Detect which cell encompasses the target text, then output its [X, Y] center coordinate. 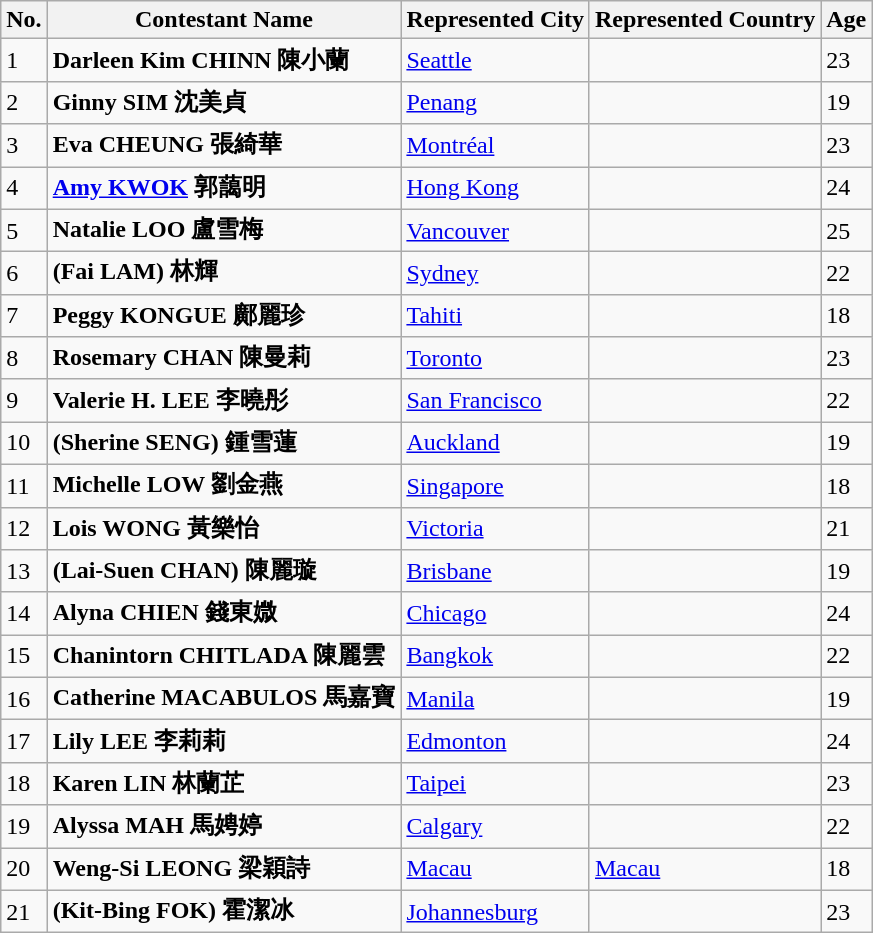
5 [24, 230]
2 [24, 102]
Singapore [496, 486]
Hong Kong [496, 188]
No. [24, 20]
Auckland [496, 444]
Johannesburg [496, 912]
Ginny SIM 沈美貞 [224, 102]
Vancouver [496, 230]
Taipei [496, 784]
17 [24, 742]
3 [24, 146]
Age [846, 20]
4 [24, 188]
Catherine MACABULOS 馬嘉寶 [224, 698]
Manila [496, 698]
25 [846, 230]
Alyssa MAH 馬娉婷 [224, 826]
Toronto [496, 358]
Lily LEE 李莉莉 [224, 742]
Bangkok [496, 656]
Michelle LOW 劉金燕 [224, 486]
Seattle [496, 60]
Tahiti [496, 316]
16 [24, 698]
Brisbane [496, 572]
14 [24, 614]
(Fai LAM) 林輝 [224, 274]
10 [24, 444]
Victoria [496, 528]
Rosemary CHAN 陳曼莉 [224, 358]
Darleen Kim CHINN 陳小蘭 [224, 60]
Calgary [496, 826]
Karen LIN 林蘭芷 [224, 784]
Contestant Name [224, 20]
6 [24, 274]
9 [24, 400]
San Francisco [496, 400]
(Sherine SENG) 鍾雪蓮 [224, 444]
Alyna CHIEN 錢東媺 [224, 614]
15 [24, 656]
(Lai-Suen CHAN) 陳麗璇 [224, 572]
Lois WONG 黃樂怡 [224, 528]
8 [24, 358]
7 [24, 316]
Edmonton [496, 742]
Valerie H. LEE 李曉彤 [224, 400]
20 [24, 870]
Sydney [496, 274]
11 [24, 486]
13 [24, 572]
Penang [496, 102]
Montréal [496, 146]
Represented City [496, 20]
Peggy KONGUE 鄺麗珍 [224, 316]
Chicago [496, 614]
12 [24, 528]
1 [24, 60]
(Kit-Bing FOK) 霍潔冰 [224, 912]
Eva CHEUNG 張綺華 [224, 146]
Represented Country [704, 20]
Amy KWOK 郭藹明 [224, 188]
Weng-Si LEONG 梁穎詩 [224, 870]
Natalie LOO 盧雪梅 [224, 230]
Chanintorn CHITLADA 陳麗雲 [224, 656]
